Capture the cell that displays the provided text and extract its (X, Y) central coordinate. 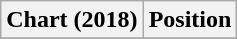
Chart (2018) (72, 20)
Position (190, 20)
